Extract the [X, Y] coordinate from the center of the cell holding the provided text.  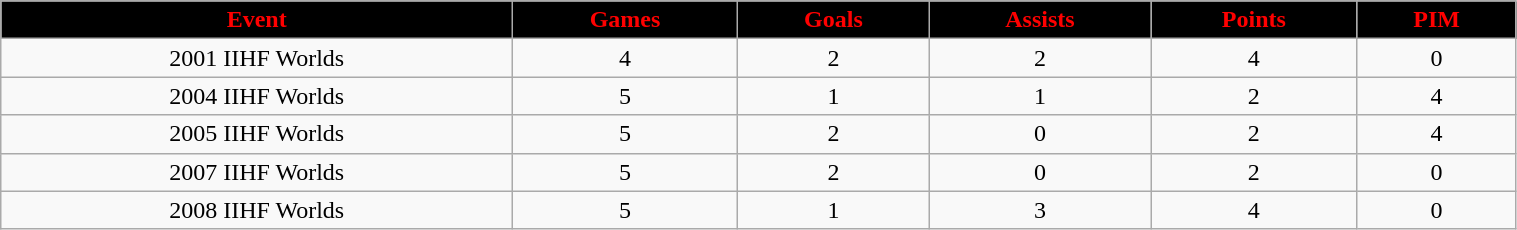
2001 IIHF Worlds [257, 58]
Assists [1040, 20]
PIM [1436, 20]
Points [1254, 20]
2004 IIHF Worlds [257, 96]
2005 IIHF Worlds [257, 134]
Games [626, 20]
Goals [833, 20]
3 [1040, 210]
Event [257, 20]
2008 IIHF Worlds [257, 210]
2007 IIHF Worlds [257, 172]
